Search for the cell housing the specified text and yield its (X, Y) center coordinate. 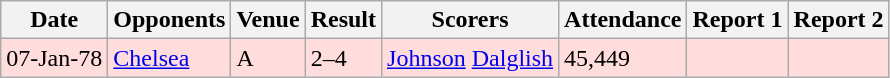
Opponents (170, 20)
Scorers (470, 20)
Report 1 (738, 20)
Report 2 (838, 20)
Chelsea (170, 58)
07-Jan-78 (54, 58)
Johnson Dalglish (470, 58)
Attendance (623, 20)
Date (54, 20)
Venue (268, 20)
2–4 (343, 58)
Result (343, 20)
A (268, 58)
45,449 (623, 58)
